Capture the cell that displays the provided text and extract its (X, Y) central coordinate. 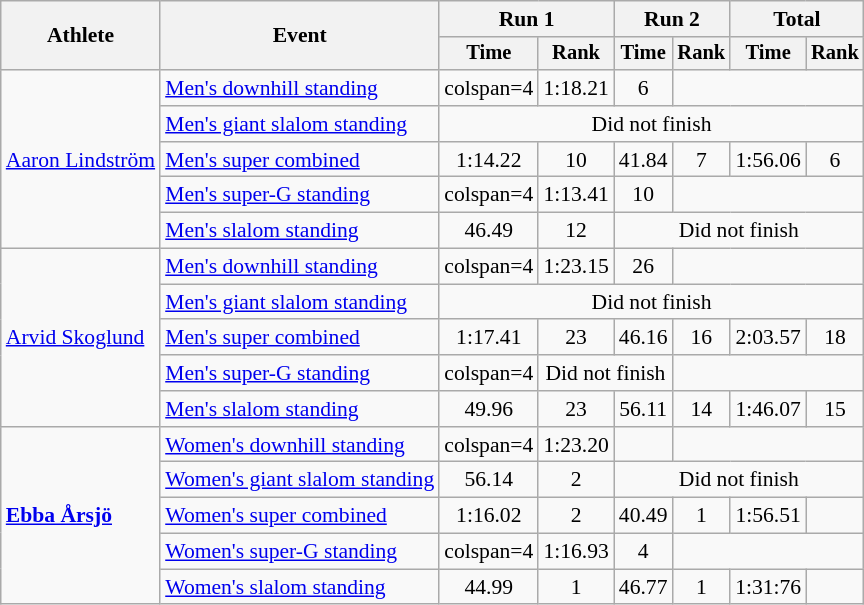
1:23.15 (576, 267)
Ebba Årsjö (80, 516)
26 (644, 267)
Run 2 (672, 19)
Women's downhill standing (300, 445)
56.11 (644, 409)
41.84 (644, 160)
4 (644, 552)
Event (300, 36)
Women's slalom standing (300, 587)
46.16 (644, 338)
44.99 (488, 587)
1:18.21 (576, 88)
1:56.51 (768, 516)
Women's super-G standing (300, 552)
40.49 (644, 516)
Women's super combined (300, 516)
1:16.93 (576, 552)
Run 1 (526, 19)
56.14 (488, 480)
1:13.41 (576, 195)
46.77 (644, 587)
1:56.06 (768, 160)
Women's giant slalom standing (300, 480)
2:03.57 (768, 338)
1:46.07 (768, 409)
16 (702, 338)
1:23.20 (576, 445)
1:16.02 (488, 516)
1:31:76 (768, 587)
1:17.41 (488, 338)
12 (576, 231)
46.49 (488, 231)
18 (835, 338)
14 (702, 409)
Aaron Lindström (80, 159)
49.96 (488, 409)
Athlete (80, 36)
Arvid Skoglund (80, 338)
15 (835, 409)
1:14.22 (488, 160)
Total (797, 19)
7 (702, 160)
